Extract the (x, y) coordinate from the center of the cell holding the provided text.  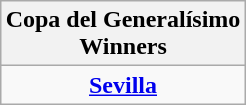
Sevilla (123, 85)
Copa del GeneralísimoWinners (123, 34)
